Output the (x, y) coordinate of the center of the cell containing the given text.  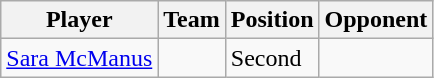
Sara McManus (80, 58)
Second (272, 58)
Opponent (376, 20)
Position (272, 20)
Team (192, 20)
Player (80, 20)
